Determine the (X, Y) coordinate at the center of the cell enclosing the given text.  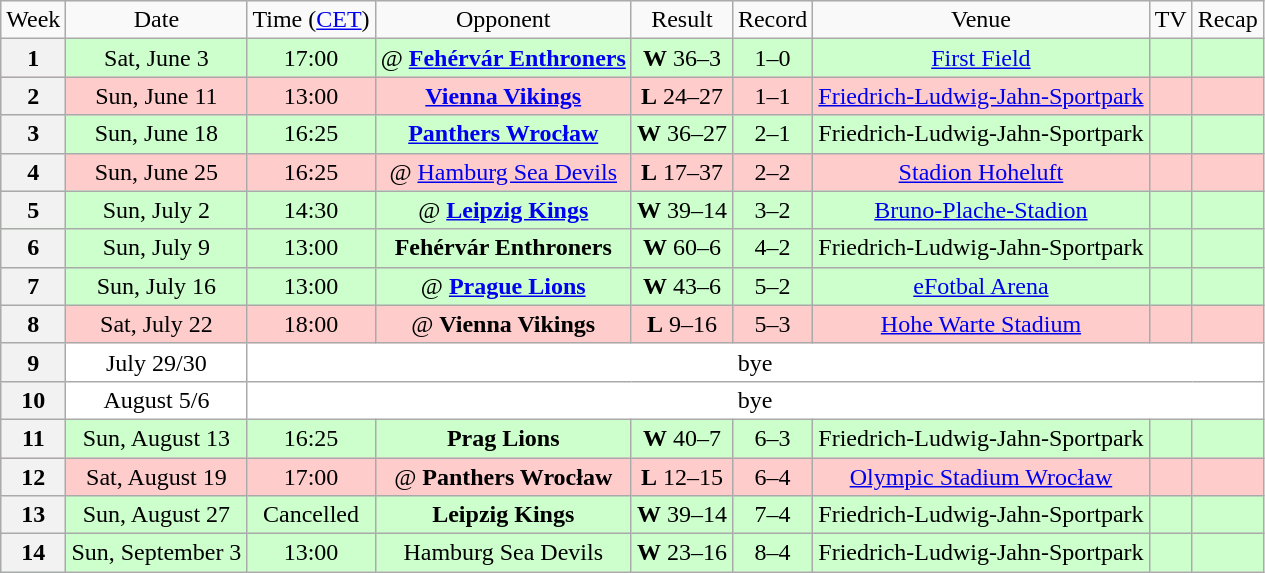
L 17–37 (682, 172)
L 9–16 (682, 324)
@ Leipzig Kings (503, 210)
4 (34, 172)
Sun, June 18 (156, 134)
@ Fehérvár Enthroners (503, 58)
7 (34, 286)
@ Panthers Wrocław (503, 477)
Sun, August 27 (156, 515)
Sun, June 25 (156, 172)
Recap (1228, 20)
Hamburg Sea Devils (503, 553)
8–4 (772, 553)
Fehérvár Enthroners (503, 248)
@ Vienna Vikings (503, 324)
Result (682, 20)
L 24–27 (682, 96)
Venue (981, 20)
Hohe Warte Stadium (981, 324)
5 (34, 210)
Week (34, 20)
1 (34, 58)
W 40–7 (682, 438)
Leipzig Kings (503, 515)
Sun, July 16 (156, 286)
Sun, June 11 (156, 96)
2 (34, 96)
TV (1170, 20)
5–3 (772, 324)
1–0 (772, 58)
Prag Lions (503, 438)
Panthers Wrocław (503, 134)
Sun, July 9 (156, 248)
Sat, August 19 (156, 477)
6 (34, 248)
3 (34, 134)
6–4 (772, 477)
August 5/6 (156, 400)
Stadion Hoheluft (981, 172)
7–4 (772, 515)
Opponent (503, 20)
L 12–15 (682, 477)
Time (CET) (311, 20)
W 36–27 (682, 134)
4–2 (772, 248)
5–2 (772, 286)
11 (34, 438)
3–2 (772, 210)
W 36–3 (682, 58)
First Field (981, 58)
Bruno-Plache-Stadion (981, 210)
2–2 (772, 172)
9 (34, 362)
12 (34, 477)
2–1 (772, 134)
10 (34, 400)
W 43–6 (682, 286)
Cancelled (311, 515)
Olympic Stadium Wrocław (981, 477)
8 (34, 324)
14 (34, 553)
Sun, July 2 (156, 210)
@ Hamburg Sea Devils (503, 172)
@ Prague Lions (503, 286)
eFotbal Arena (981, 286)
W 23–16 (682, 553)
Sun, August 13 (156, 438)
18:00 (311, 324)
Sun, September 3 (156, 553)
14:30 (311, 210)
Sat, July 22 (156, 324)
13 (34, 515)
6–3 (772, 438)
1–1 (772, 96)
Sat, June 3 (156, 58)
Record (772, 20)
W 60–6 (682, 248)
Date (156, 20)
Vienna Vikings (503, 96)
July 29/30 (156, 362)
